For the text-containing cell, return its midpoint in [X, Y] coordinate format. 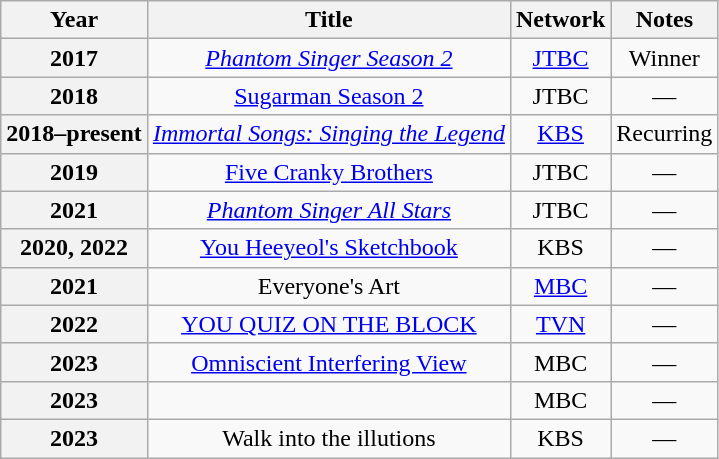
Phantom Singer All Stars [328, 210]
Five Cranky Brothers [328, 172]
Winner [664, 58]
Everyone's Art [328, 286]
Network [560, 20]
Sugarman Season 2 [328, 96]
Walk into the illutions [328, 438]
2018 [74, 96]
TVN [560, 324]
2019 [74, 172]
Notes [664, 20]
2017 [74, 58]
Year [74, 20]
YOU QUIZ ON THE BLOCK [328, 324]
Phantom Singer Season 2 [328, 58]
You Heeyeol's Sketchbook [328, 248]
2022 [74, 324]
Title [328, 20]
Omniscient Interfering View [328, 362]
2020, 2022 [74, 248]
Recurring [664, 134]
Immortal Songs: Singing the Legend [328, 134]
2018–present [74, 134]
